Identify which cell holds the provided text, then report its [X, Y] central coordinate. 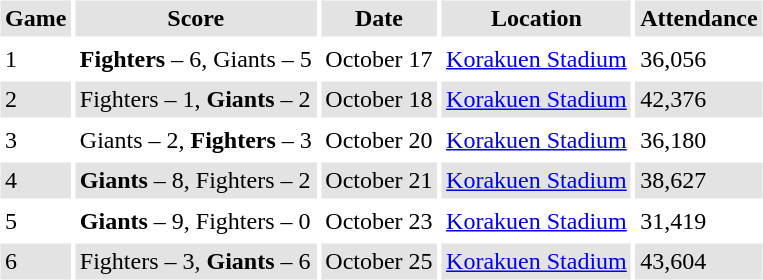
4 [35, 180]
Attendance [699, 18]
October 17 [379, 59]
Fighters – 6, Giants – 5 [196, 59]
October 20 [379, 140]
October 23 [379, 221]
43,604 [699, 262]
Giants – 9, Fighters – 0 [196, 221]
Date [379, 18]
1 [35, 59]
6 [35, 262]
October 25 [379, 262]
Giants – 2, Fighters – 3 [196, 140]
36,180 [699, 140]
Fighters – 3, Giants – 6 [196, 262]
October 21 [379, 180]
36,056 [699, 59]
2 [35, 100]
38,627 [699, 180]
Giants – 8, Fighters – 2 [196, 180]
October 18 [379, 100]
Location [537, 18]
5 [35, 221]
42,376 [699, 100]
Fighters – 1, Giants – 2 [196, 100]
3 [35, 140]
Score [196, 18]
31,419 [699, 221]
Game [35, 18]
